Determine the [x, y] coordinate at the center of the cell enclosing the given text.  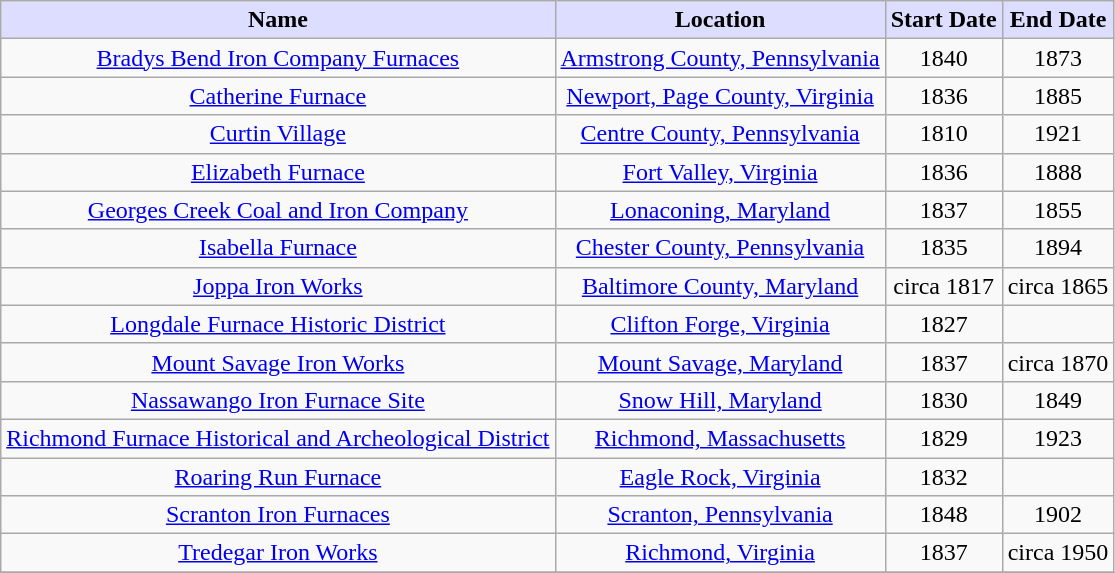
1810 [944, 134]
Name [278, 20]
Joppa Iron Works [278, 286]
Tredegar Iron Works [278, 553]
Longdale Furnace Historic District [278, 324]
End Date [1058, 20]
1827 [944, 324]
1829 [944, 438]
1855 [1058, 210]
Baltimore County, Maryland [720, 286]
Mount Savage Iron Works [278, 362]
Nassawango Iron Furnace Site [278, 400]
1885 [1058, 96]
1832 [944, 477]
1894 [1058, 248]
Centre County, Pennsylvania [720, 134]
1888 [1058, 172]
1840 [944, 58]
Chester County, Pennsylvania [720, 248]
Mount Savage, Maryland [720, 362]
circa 1817 [944, 286]
1848 [944, 515]
Start Date [944, 20]
1835 [944, 248]
Elizabeth Furnace [278, 172]
circa 1865 [1058, 286]
Armstrong County, Pennsylvania [720, 58]
Roaring Run Furnace [278, 477]
Scranton, Pennsylvania [720, 515]
Richmond, Virginia [720, 553]
Curtin Village [278, 134]
1830 [944, 400]
Location [720, 20]
Bradys Bend Iron Company Furnaces [278, 58]
1873 [1058, 58]
Eagle Rock, Virginia [720, 477]
Scranton Iron Furnaces [278, 515]
Snow Hill, Maryland [720, 400]
1923 [1058, 438]
Richmond Furnace Historical and Archeological District [278, 438]
Lonaconing, Maryland [720, 210]
1902 [1058, 515]
Richmond, Massachusetts [720, 438]
Catherine Furnace [278, 96]
circa 1870 [1058, 362]
Fort Valley, Virginia [720, 172]
Georges Creek Coal and Iron Company [278, 210]
Isabella Furnace [278, 248]
Clifton Forge, Virginia [720, 324]
circa 1950 [1058, 553]
1849 [1058, 400]
Newport, Page County, Virginia [720, 96]
1921 [1058, 134]
